Provide the [X, Y] coordinate of the cell's center where the given text is located.  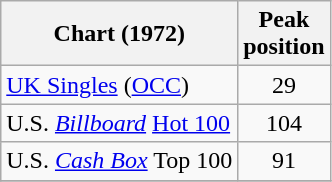
104 [284, 123]
91 [284, 161]
Peakposition [284, 34]
U.S. Cash Box Top 100 [120, 161]
29 [284, 85]
U.S. Billboard Hot 100 [120, 123]
Chart (1972) [120, 34]
UK Singles (OCC) [120, 85]
